Detect which cell encompasses the target text, then output its [X, Y] center coordinate. 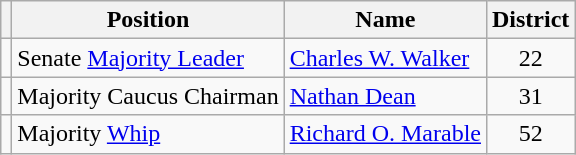
Richard O. Marable [385, 134]
31 [530, 96]
Position [148, 20]
Majority Whip [148, 134]
Charles W. Walker [385, 58]
District [530, 20]
Majority Caucus Chairman [148, 96]
22 [530, 58]
Nathan Dean [385, 96]
Senate Majority Leader [148, 58]
52 [530, 134]
Name [385, 20]
